Identify which cell holds the provided text, then report its (X, Y) central coordinate. 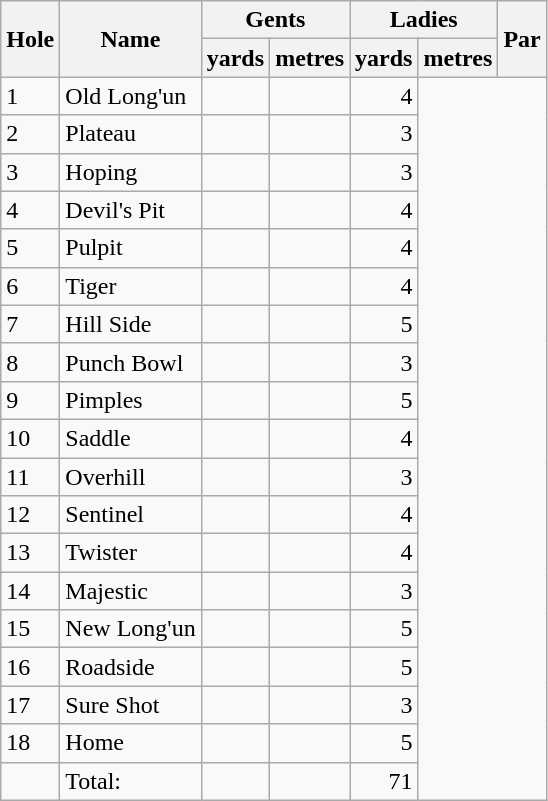
Total: (130, 781)
15 (30, 629)
Pimples (130, 400)
Saddle (130, 438)
71 (384, 781)
8 (30, 362)
Name (130, 39)
Tiger (130, 286)
Punch Bowl (130, 362)
Hole (30, 39)
16 (30, 667)
9 (30, 400)
Hoping (130, 172)
Twister (130, 553)
10 (30, 438)
14 (30, 591)
Par (522, 39)
Roadside (130, 667)
Old Long'un (130, 96)
Devil's Pit (130, 210)
Overhill (130, 477)
7 (30, 324)
1 (30, 96)
18 (30, 743)
11 (30, 477)
2 (30, 134)
13 (30, 553)
Pulpit (130, 248)
12 (30, 515)
17 (30, 705)
6 (30, 286)
Hill Side (130, 324)
Majestic (130, 591)
Sentinel (130, 515)
Ladies (424, 20)
Sure Shot (130, 705)
Home (130, 743)
Plateau (130, 134)
Gents (275, 20)
New Long'un (130, 629)
